Return the [X, Y] coordinate for the center point of the cell that contains the specified text.  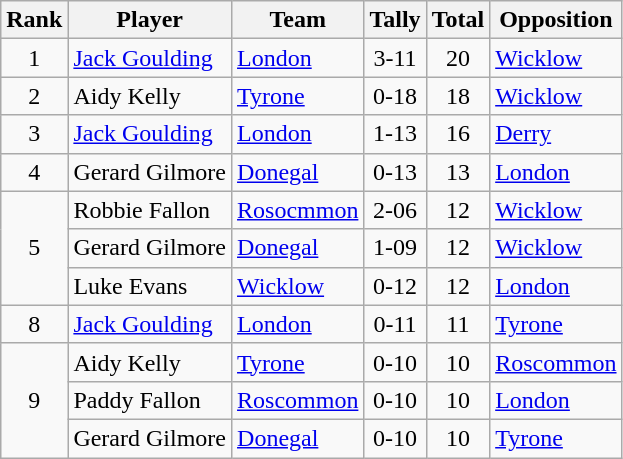
Total [458, 20]
20 [458, 58]
2 [34, 96]
0-12 [395, 286]
0-13 [395, 172]
Tally [395, 20]
3-11 [395, 58]
2-06 [395, 210]
1-09 [395, 248]
0-11 [395, 324]
Player [150, 20]
8 [34, 324]
11 [458, 324]
9 [34, 400]
Team [298, 20]
1-13 [395, 134]
Rank [34, 20]
Paddy Fallon [150, 400]
0-18 [395, 96]
4 [34, 172]
Derry [556, 134]
3 [34, 134]
1 [34, 58]
Robbie Fallon [150, 210]
Opposition [556, 20]
Luke Evans [150, 286]
16 [458, 134]
Rosocmmon [298, 210]
13 [458, 172]
18 [458, 96]
5 [34, 248]
